Extract the [X, Y] coordinate from the center of the cell holding the provided text.  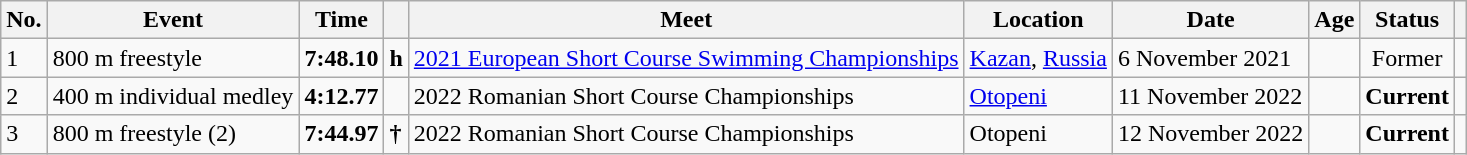
7:48.10 [342, 58]
Event [173, 20]
Date [1210, 20]
6 November 2021 [1210, 58]
No. [24, 20]
2021 European Short Course Swimming Championships [686, 58]
800 m freestyle (2) [173, 134]
Meet [686, 20]
Time [342, 20]
800 m freestyle [173, 58]
h [396, 58]
Age [1334, 20]
4:12.77 [342, 96]
11 November 2022 [1210, 96]
3 [24, 134]
7:44.97 [342, 134]
2 [24, 96]
Kazan, Russia [1038, 58]
Status [1408, 20]
400 m individual medley [173, 96]
Location [1038, 20]
Former [1408, 58]
1 [24, 58]
† [396, 134]
12 November 2022 [1210, 134]
